Scan for the cell matching the given text and deliver its (x, y) coordinate at center. 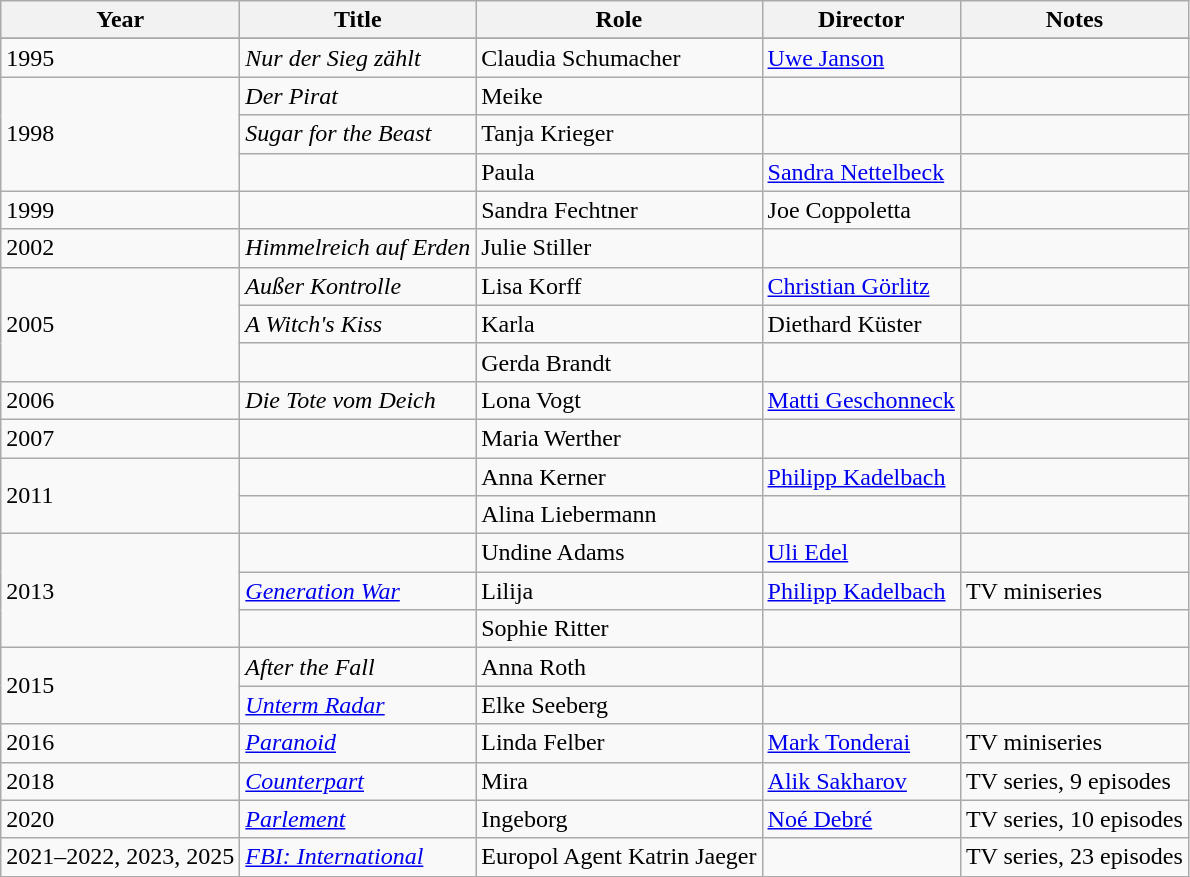
Meike (619, 96)
2015 (120, 686)
Year (120, 20)
Anna Kerner (619, 477)
Uwe Janson (861, 58)
Elke Seeberg (619, 705)
A Witch's Kiss (358, 324)
Alik Sakharov (861, 781)
Mark Tonderai (861, 743)
TV series, 23 episodes (1074, 857)
Parlement (358, 819)
Undine Adams (619, 553)
Gerda Brandt (619, 362)
Title (358, 20)
Alina Liebermann (619, 515)
Uli Edel (861, 553)
Role (619, 20)
Diethard Küster (861, 324)
2021–2022, 2023, 2025 (120, 857)
Anna Roth (619, 667)
1998 (120, 134)
Der Pirat (358, 96)
1995 (120, 58)
Maria Werther (619, 438)
2006 (120, 400)
Sugar for the Beast (358, 134)
Himmelreich auf Erden (358, 248)
Paranoid (358, 743)
Lilija (619, 591)
Nur der Sieg zählt (358, 58)
TV series, 9 episodes (1074, 781)
1999 (120, 210)
TV series, 10 episodes (1074, 819)
Claudia Schumacher (619, 58)
Unterm Radar (358, 705)
Paula (619, 172)
Counterpart (358, 781)
2011 (120, 496)
Notes (1074, 20)
2007 (120, 438)
Matti Geschonneck (861, 400)
Joe Coppoletta (861, 210)
2013 (120, 591)
Lona Vogt (619, 400)
2002 (120, 248)
Tanja Krieger (619, 134)
Außer Kontrolle (358, 286)
Sandra Nettelbeck (861, 172)
2005 (120, 324)
After the Fall (358, 667)
Generation War (358, 591)
Lisa Korff (619, 286)
Director (861, 20)
Sandra Fechtner (619, 210)
Ingeborg (619, 819)
Julie Stiller (619, 248)
Noé Debré (861, 819)
FBI: International (358, 857)
Europol Agent Katrin Jaeger (619, 857)
Die Tote vom Deich (358, 400)
Christian Görlitz (861, 286)
2016 (120, 743)
2018 (120, 781)
Karla (619, 324)
2020 (120, 819)
Linda Felber (619, 743)
Sophie Ritter (619, 629)
Mira (619, 781)
